Extract the (X, Y) coordinate from the center of the cell holding the provided text.  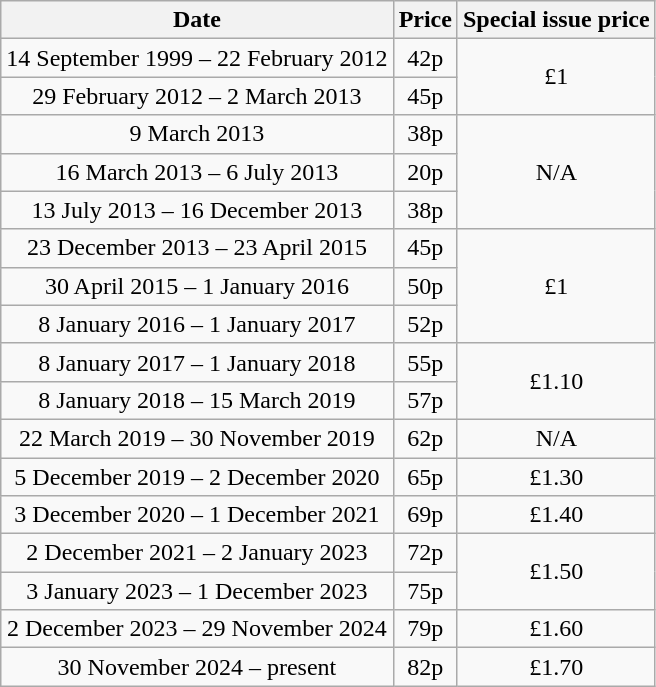
Price (425, 20)
79p (425, 629)
16 March 2013 – 6 July 2013 (197, 172)
50p (425, 286)
£1.30 (556, 477)
£1.50 (556, 572)
£1.10 (556, 381)
23 December 2013 – 23 April 2015 (197, 248)
3 January 2023 – 1 December 2023 (197, 591)
2 December 2021 – 2 January 2023 (197, 553)
13 July 2013 – 16 December 2013 (197, 210)
62p (425, 438)
57p (425, 400)
8 January 2018 – 15 March 2019 (197, 400)
22 March 2019 – 30 November 2019 (197, 438)
5 December 2019 – 2 December 2020 (197, 477)
52p (425, 324)
72p (425, 553)
£1.40 (556, 515)
20p (425, 172)
2 December 2023 – 29 November 2024 (197, 629)
£1.60 (556, 629)
Special issue price (556, 20)
Date (197, 20)
82p (425, 667)
29 February 2012 – 2 March 2013 (197, 96)
30 April 2015 – 1 January 2016 (197, 286)
30 November 2024 – present (197, 667)
55p (425, 362)
3 December 2020 – 1 December 2021 (197, 515)
65p (425, 477)
69p (425, 515)
£1.70 (556, 667)
75p (425, 591)
8 January 2017 – 1 January 2018 (197, 362)
14 September 1999 – 22 February 2012 (197, 58)
42p (425, 58)
8 January 2016 – 1 January 2017 (197, 324)
9 March 2013 (197, 134)
